Locate the cell with the specified text and output its (x, y) center coordinate. 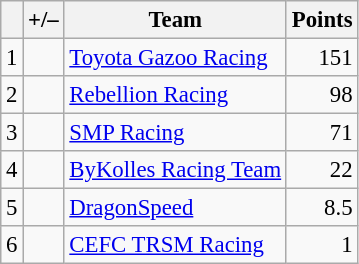
6 (12, 245)
Team (175, 20)
151 (322, 58)
Rebellion Racing (175, 95)
5 (12, 208)
Points (322, 20)
2 (12, 95)
DragonSpeed (175, 208)
ByKolles Racing Team (175, 170)
4 (12, 170)
+/– (44, 20)
98 (322, 95)
8.5 (322, 208)
3 (12, 133)
SMP Racing (175, 133)
CEFC TRSM Racing (175, 245)
22 (322, 170)
71 (322, 133)
Toyota Gazoo Racing (175, 58)
